Locate the cell with the specified text and output its (X, Y) center coordinate. 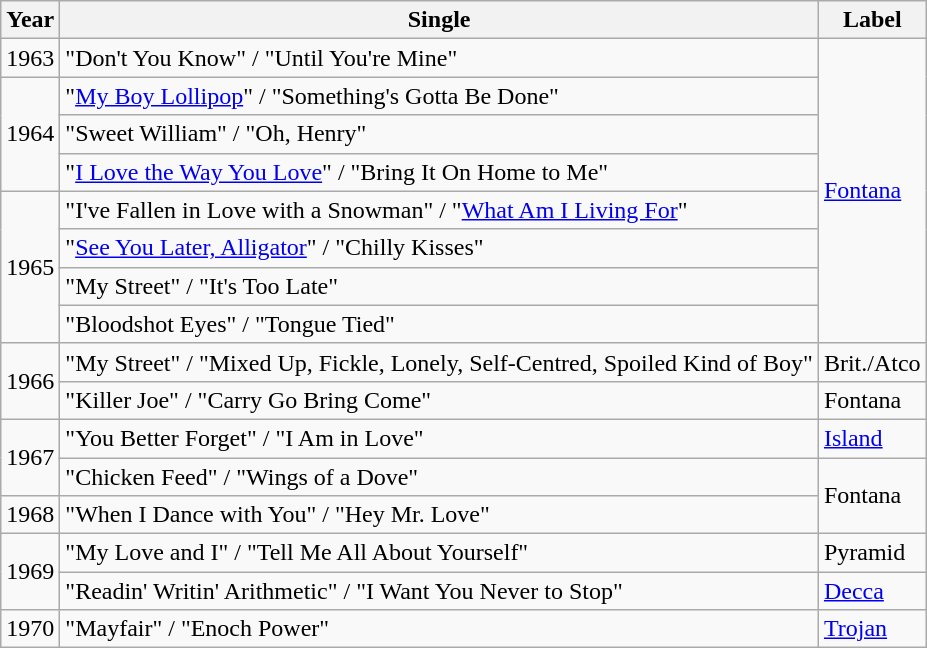
Pyramid (872, 553)
"My Love and I" / "Tell Me All About Yourself" (440, 553)
1968 (30, 515)
Decca (872, 591)
"When I Dance with You" / "Hey Mr. Love" (440, 515)
Trojan (872, 629)
"My Street" / "Mixed Up, Fickle, Lonely, Self-Centred, Spoiled Kind of Boy" (440, 362)
1965 (30, 267)
Year (30, 20)
"I Love the Way You Love" / "Bring It On Home to Me" (440, 172)
"My Street" / "It's Too Late" (440, 286)
"Sweet William" / "Oh, Henry" (440, 134)
"Don't You Know" / "Until You're Mine" (440, 58)
1966 (30, 381)
"My Boy Lollipop" / "Something's Gotta Be Done" (440, 96)
"Bloodshot Eyes" / "Tongue Tied" (440, 324)
1970 (30, 629)
1967 (30, 457)
"See You Later, Alligator" / "Chilly Kisses" (440, 248)
1964 (30, 134)
1969 (30, 572)
"Readin' Writin' Arithmetic" / "I Want You Never to Stop" (440, 591)
Label (872, 20)
"Chicken Feed" / "Wings of a Dove" (440, 477)
Island (872, 438)
"Killer Joe" / "Carry Go Bring Come" (440, 400)
"Mayfair" / "Enoch Power" (440, 629)
Brit./Atco (872, 362)
1963 (30, 58)
"I've Fallen in Love with a Snowman" / "What Am I Living For" (440, 210)
"You Better Forget" / "I Am in Love" (440, 438)
Single (440, 20)
